Find where the given text appears and provide that cell's center as (x, y) coordinate. 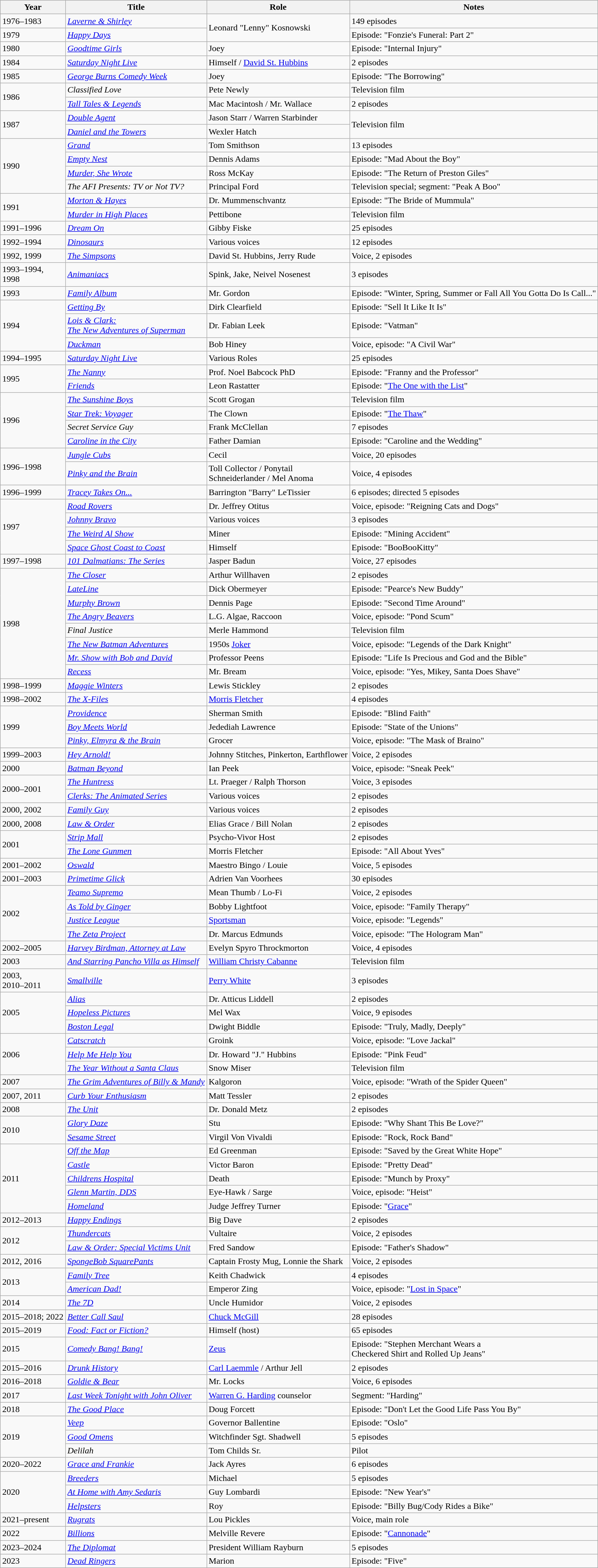
Getting By (136, 307)
Murphy Brown (136, 602)
The Lone Gunmen (136, 851)
Boston Legal (136, 1026)
2015–2016 (33, 1368)
The Diplomat (136, 1547)
Episode: "Life Is Precious and God and the Bible" (473, 658)
Voice, episode: "The Hologram Man" (473, 934)
Thundercats (136, 1234)
Dr. Atticus Liddell (278, 999)
2003,2010–2011 (33, 980)
2021–present (33, 1519)
1996–1998 (33, 466)
Dennis Page (278, 602)
LateLine (136, 589)
Ross McKay (278, 173)
Tom Smithson (278, 145)
Merle Hammond (278, 630)
Childrens Hospital (136, 1178)
The Nanny (136, 372)
Murder, She Wrote (136, 173)
Witchfinder Sgt. Shadwell (278, 1437)
1986 (33, 97)
149 episodes (473, 21)
Grocer (278, 741)
Episode: "The Return of Preston Giles" (473, 173)
Episode: "The Thaw" (473, 413)
George Burns Comedy Week (136, 76)
Judge Jeffrey Turner (278, 1206)
Guy Lombardi (278, 1492)
2017 (33, 1395)
Double Agent (136, 118)
2020 (33, 1492)
Star Trek: Voyager (136, 413)
Jasper Badun (278, 561)
1984 (33, 62)
Comedy Bang! Bang! (136, 1349)
6 episodes; directed 5 episodes (473, 492)
1991–1996 (33, 228)
Recess (136, 672)
L.G. Algae, Raccoon (278, 616)
Voice, episode: "Legends of the Dark Knight" (473, 644)
The Good Place (136, 1409)
Homeland (136, 1206)
Frank McClellan (278, 427)
1950s Joker (278, 644)
Voice, episode: "Family Therapy" (473, 906)
Voice, 6 episodes (473, 1382)
Episode: "Pink Feud" (473, 1054)
Voice, 9 episodes (473, 1013)
Dr. Donald Metz (278, 1110)
2001–2003 (33, 879)
Episode: "Fonzie's Funeral: Part 2" (473, 35)
Empty Nest (136, 159)
Episode: "Father's Shadow" (473, 1247)
Death (278, 1178)
Big Dave (278, 1220)
2011 (33, 1178)
Miner (278, 534)
Voice, episode: "A Civil War" (473, 344)
Himself (278, 547)
William Christy Cabanne (278, 962)
The 7D (136, 1302)
Voice, episode: "Pond Scum" (473, 616)
2007, 2011 (33, 1096)
Notes (473, 7)
Jack Ayres (278, 1464)
Sesame Street (136, 1137)
As Told by Ginger (136, 906)
Jason Starr / Warren Starbinder (278, 118)
1992–1994 (33, 242)
Johnny Stitches, Pinkerton, Earthflower (278, 754)
And Starring Pancho Villa as Himself (136, 962)
Episode: "Caroline and the Wedding" (473, 441)
Goodtime Girls (136, 49)
Episode: "Don't Let the Good Life Pass You By" (473, 1409)
6 episodes (473, 1464)
Smallville (136, 980)
65 episodes (473, 1330)
Justice League (136, 920)
Lewis Stickley (278, 686)
Glory Daze (136, 1123)
The Angry Beavers (136, 616)
1998–2002 (33, 699)
Primetime Glick (136, 879)
The New Batman Adventures (136, 644)
Kalgoron (278, 1082)
2006 (33, 1054)
2020–2022 (33, 1464)
Caroline in the City (136, 441)
The Weird Al Show (136, 534)
Pinky and the Brain (136, 474)
Law & Order: Special Victims Unit (136, 1247)
The Year Without a Santa Claus (136, 1068)
Eye-Hawk / Sarge (278, 1192)
Episode: "Saved by the Great White Hope" (473, 1151)
Snow Miser (278, 1068)
1994–1995 (33, 358)
Voice, episode: "Yes, Mikey, Santa Does Shave" (473, 672)
2008 (33, 1110)
Perry White (278, 980)
Rugrats (136, 1519)
Grace and Frankie (136, 1464)
2015 (33, 1349)
Voice, main role (473, 1519)
2022 (33, 1533)
Episode: "Billy Bug/Cody Rides a Bike" (473, 1506)
Episode: "Sell It Like It Is" (473, 307)
Spink, Jake, Neivel Nosenest (278, 274)
Episode: "Stephen Merchant Wears a Checkered Shirt and Rolled Up Jeans" (473, 1349)
Professor Peens (278, 658)
Himself (host) (278, 1330)
Evelyn Spyro Throckmorton (278, 948)
The Grim Adventures of Billy & Mandy (136, 1082)
Virgil Von Vivaldi (278, 1137)
30 episodes (473, 879)
Victor Baron (278, 1165)
Cecil (278, 455)
Dead Ringers (136, 1561)
Episode: "The Borrowing" (473, 76)
1995 (33, 379)
Episode: "All About Yves" (473, 851)
Oswald (136, 865)
Space Ghost Coast to Coast (136, 547)
Dr. Jeffrey Otitus (278, 506)
1987 (33, 124)
Maggie Winters (136, 686)
Episode: "Mad About the Boy" (473, 159)
Murder in High Places (136, 214)
Glenn Martin, DDS (136, 1192)
Chuck McGill (278, 1316)
Food: Fact or Fiction? (136, 1330)
Jungle Cubs (136, 455)
Mr. Gordon (278, 293)
Episode: "Vatman" (473, 326)
2012–2013 (33, 1220)
Alias (136, 999)
Episode: "Cannonade" (473, 1533)
Teamo Supremo (136, 893)
1994 (33, 326)
Voice, episode: "Heist" (473, 1192)
Better Call Saul (136, 1316)
The Closer (136, 575)
Law & Order (136, 823)
Clerks: The Animated Series (136, 796)
2018 (33, 1409)
Episode: "Truly, Madly, Deeply" (473, 1026)
Hey Arnold! (136, 754)
Happy Days (136, 35)
Michael (278, 1478)
Episode: "Five" (473, 1561)
2023 (33, 1561)
1998 (33, 623)
Emperor Zing (278, 1289)
Episode: "The Bride of Mummula" (473, 201)
Bobby Lightfoot (278, 906)
Mr. Show with Bob and David (136, 658)
Dirk Clearfield (278, 307)
Off the Map (136, 1151)
Episode: "Winter, Spring, Summer or Fall All You Gotta Do Is Call..." (473, 293)
Episode: "Munch by Proxy" (473, 1178)
1979 (33, 35)
Scott Grogan (278, 399)
Mean Thumb / Lo-Fi (278, 893)
Drunk History (136, 1368)
Voice, episode: "Lost in Space" (473, 1289)
Dream On (136, 228)
Laverne & Shirley (136, 21)
Episode: "Second Time Around" (473, 602)
Psycho-Vivor Host (278, 837)
2016–2018 (33, 1382)
Delilah (136, 1450)
Dinosaurs (136, 242)
Captain Frosty Mug, Lonnie the Shark (278, 1261)
2014 (33, 1302)
Mr. Locks (278, 1382)
Matt Tessler (278, 1096)
2000 (33, 768)
Carl Laemmle / Arthur Jell (278, 1368)
101 Dalmatians: The Series (136, 561)
1991 (33, 207)
Episode: "Blind Faith" (473, 713)
Episode: "Internal Injury" (473, 49)
1997–1998 (33, 561)
Dr. Howard "J." Hubbins (278, 1054)
2012 (33, 1240)
Various Roles (278, 358)
Animaniacs (136, 274)
Roy (278, 1506)
Leon Rastatter (278, 386)
Voice, episode: "Love Jackal" (473, 1040)
Voice, episode: "Sneak Peek" (473, 768)
Mel Wax (278, 1013)
Voice, 3 episodes (473, 782)
Dr. Marcus Edmunds (278, 934)
Helpsters (136, 1506)
1985 (33, 76)
Vultaire (278, 1234)
1992, 1999 (33, 256)
2000, 2002 (33, 810)
Dr. Fabian Leek (278, 326)
2015–2019 (33, 1330)
Lois & Clark: The New Adventures of Superman (136, 326)
Sportsman (278, 920)
The X-Files (136, 699)
The AFI Presents: TV or Not TV? (136, 187)
Grand (136, 145)
Voice, episode: "Wrath of the Spider Queen" (473, 1082)
Family Guy (136, 810)
The Zeta Project (136, 934)
Voice, 5 episodes (473, 865)
Voice, 20 episodes (473, 455)
1996–1999 (33, 492)
7 episodes (473, 427)
Elias Grace / Bill Nolan (278, 823)
Gibby Fiske (278, 228)
2013 (33, 1282)
1999–2003 (33, 754)
28 episodes (473, 1316)
Dr. Mummenschvantz (278, 201)
Groink (278, 1040)
Maestro Bingo / Louie (278, 865)
Bob Hiney (278, 344)
Dwight Biddle (278, 1026)
Episode: "Pretty Dead" (473, 1165)
Family Tree (136, 1275)
Tall Tales & Legends (136, 104)
Episode: "Mining Accident" (473, 534)
Happy Endings (136, 1220)
Voice, episode: "Reigning Cats and Dogs" (473, 506)
Stu (278, 1123)
2019 (33, 1437)
2002–2005 (33, 948)
1996 (33, 420)
Melville Revere (278, 1533)
2002 (33, 913)
Billions (136, 1533)
Role (278, 7)
Prof. Noel Babcock PhD (278, 372)
Episode: "BooBooKitty" (473, 547)
Arthur Willhaven (278, 575)
Lou Pickles (278, 1519)
2005 (33, 1013)
The Simpsons (136, 256)
Johnny Bravo (136, 520)
Warren G. Harding counselor (278, 1395)
At Home with Amy Sedaris (136, 1492)
2012, 2016 (33, 1261)
Ed Greenman (278, 1151)
2000, 2008 (33, 823)
Friends (136, 386)
Principal Ford (278, 187)
Year (33, 7)
Tracey Takes On... (136, 492)
Jedediah Lawrence (278, 727)
Voice, episode: "The Mask of Braino" (473, 741)
Batman Beyond (136, 768)
2007 (33, 1082)
Pete Newly (278, 90)
Classified Love (136, 90)
The Clown (278, 413)
2023–2024 (33, 1547)
Breeders (136, 1478)
Episode: "The One with the List" (473, 386)
David St. Hubbins, Jerry Rude (278, 256)
Lt. Praeger / Ralph Thorson (278, 782)
2003 (33, 962)
Episode: "Rock, Rock Band" (473, 1137)
President William Rayburn (278, 1547)
Curb Your Enthusiasm (136, 1096)
Episode: "State of the Unions" (473, 727)
Leonard "Lenny" Kosnowski (278, 28)
Ian Peek (278, 768)
SpongeBob SquarePants (136, 1261)
Catscratch (136, 1040)
Tom Childs Sr. (278, 1450)
Hopeless Pictures (136, 1013)
Episode: "Franny and the Professor" (473, 372)
Road Rovers (136, 506)
Providence (136, 713)
2000–2001 (33, 789)
The Sunshine Boys (136, 399)
Last Week Tonight with John Oliver (136, 1395)
1990 (33, 166)
Adrien Van Voorhees (278, 879)
Episode: "Why Shant This Be Love?" (473, 1123)
Episode: "Pearce's New Buddy" (473, 589)
Family Album (136, 293)
Voice, episode: "Legends" (473, 920)
Duckman (136, 344)
Dick Obermeyer (278, 589)
Wexler Hatch (278, 131)
2015–2018; 2022 (33, 1316)
Keith Chadwick (278, 1275)
Goldie & Bear (136, 1382)
Strip Mall (136, 837)
Barrington "Barry" LeTissier (278, 492)
2001–2002 (33, 865)
Secret Service Guy (136, 427)
Pinky, Elmyra & the Brain (136, 741)
Morton & Hayes (136, 201)
Pilot (473, 1450)
Pettibone (278, 214)
2010 (33, 1130)
Zeus (278, 1349)
1993 (33, 293)
13 episodes (473, 145)
1993–1994,1998 (33, 274)
Final Justice (136, 630)
Harvey Birdman, Attorney at Law (136, 948)
Governor Ballentine (278, 1423)
Television special; segment: "Peak A Boo" (473, 187)
Doug Forcett (278, 1409)
Episode: "New Year's" (473, 1492)
2001 (33, 844)
Himself / David St. Hubbins (278, 62)
1997 (33, 527)
Voice, 27 episodes (473, 561)
Segment: "Harding" (473, 1395)
1999 (33, 727)
Sherman Smith (278, 713)
Dennis Adams (278, 159)
1998–1999 (33, 686)
Boy Meets World (136, 727)
Daniel and the Towers (136, 131)
The Unit (136, 1110)
Mr. Bream (278, 672)
Episode: "Grace" (473, 1206)
1976–1983 (33, 21)
Castle (136, 1165)
Veep (136, 1423)
12 episodes (473, 242)
Marion (278, 1561)
Toll Collector / Ponytail Schneiderlander / Mel Anoma (278, 474)
1980 (33, 49)
Episode: "Oslo" (473, 1423)
Uncle Humidor (278, 1302)
American Dad! (136, 1289)
Mac Macintosh / Mr. Wallace (278, 104)
Title (136, 7)
Help Me Help You (136, 1054)
The Huntress (136, 782)
Good Omens (136, 1437)
Fred Sandow (278, 1247)
Father Damian (278, 441)
